Scan for the cell matching the given text and deliver its (X, Y) coordinate at center. 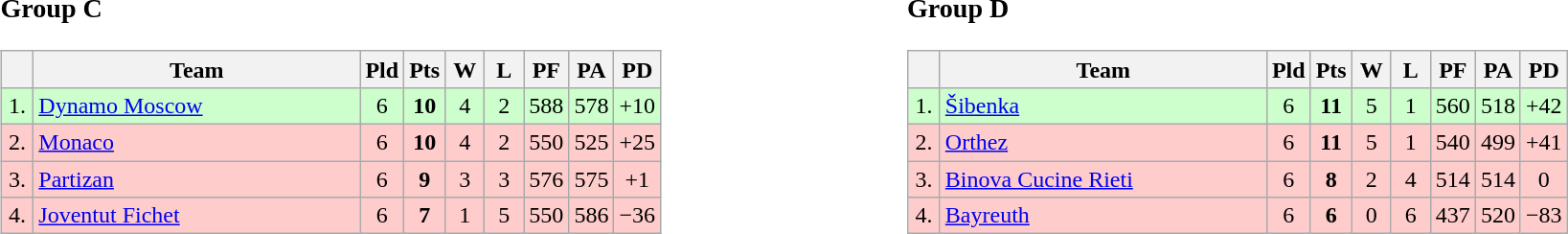
+10 (638, 105)
8 (1331, 179)
499 (1498, 143)
Bayreuth (1103, 216)
Orthez (1103, 143)
560 (1452, 105)
+41 (1544, 143)
588 (546, 105)
−83 (1544, 216)
+42 (1544, 105)
+1 (638, 179)
9 (425, 179)
Monaco (197, 143)
Binova Cucine Rieti (1103, 179)
Dynamo Moscow (197, 105)
7 (425, 216)
575 (592, 179)
586 (592, 216)
520 (1498, 216)
576 (546, 179)
+25 (638, 143)
525 (592, 143)
Joventut Fichet (197, 216)
578 (592, 105)
Šibenka (1103, 105)
Partizan (197, 179)
437 (1452, 216)
540 (1452, 143)
−36 (638, 216)
518 (1498, 105)
